Scan for the cell matching the given text and deliver its (x, y) coordinate at center. 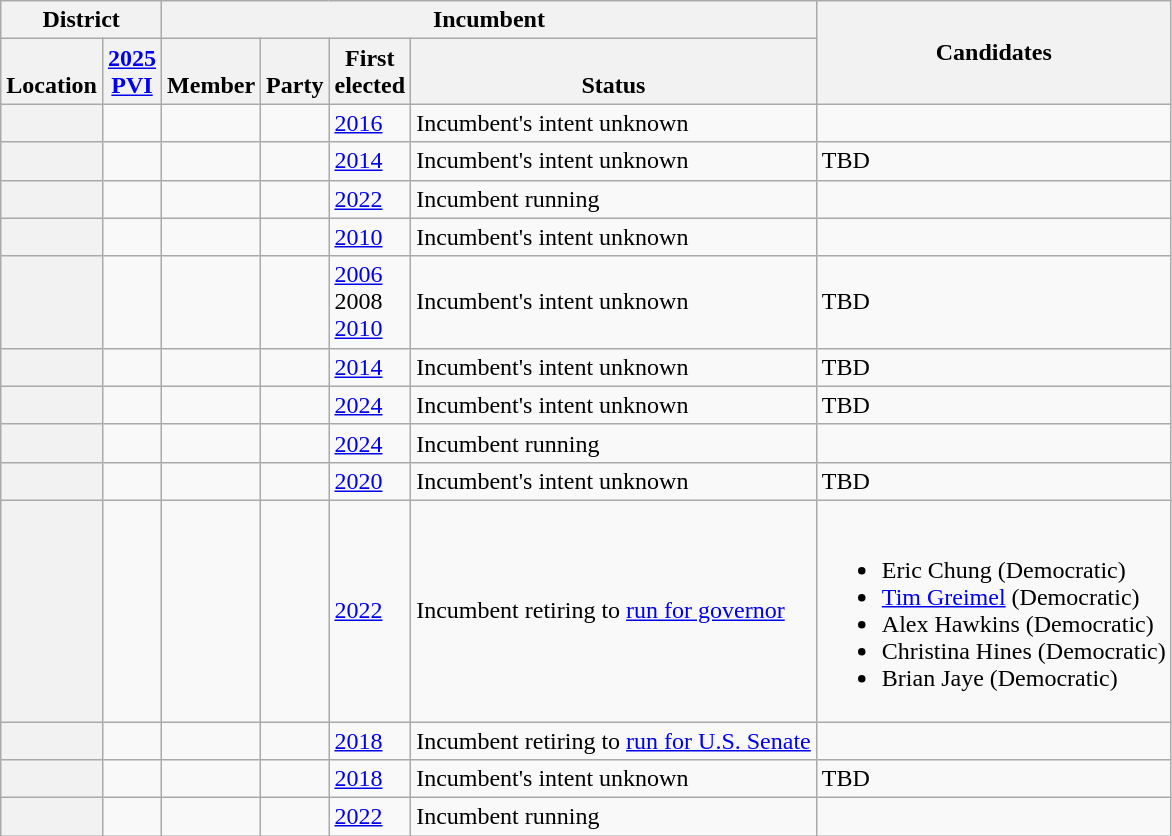
Status (614, 72)
2020 (370, 481)
Location (52, 72)
2025PVI (132, 72)
Incumbent (490, 20)
District (82, 20)
Incumbent retiring to run for U.S. Senate (614, 741)
2016 (370, 123)
Incumbent retiring to run for governor (614, 610)
Eric Chung (Democratic)Tim Greimel (Democratic)Alex Hawkins (Democratic)Christina Hines (Democratic)Brian Jaye (Democratic) (994, 610)
Firstelected (370, 72)
2010 (370, 237)
Candidates (994, 52)
20062008 2010 (370, 302)
Member (212, 72)
Party (295, 72)
